From the cell containing the given text, extract its center point as [x, y] coordinate. 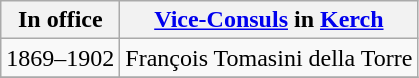
1869–1902 [60, 58]
Vice-Consuls in Kerch [269, 20]
In office [60, 20]
François Tomasini della Torre [269, 58]
